For the text-containing cell, return its midpoint in (X, Y) coordinate format. 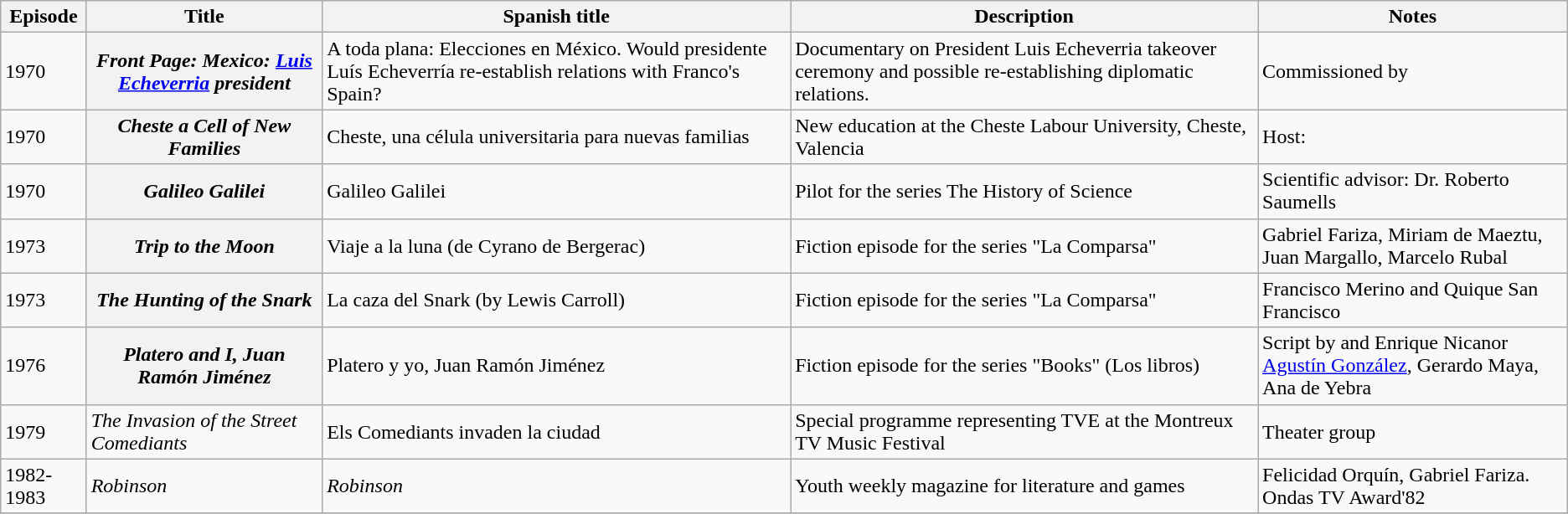
The Hunting of the Snark (204, 300)
Youth weekly magazine for literature and games (1024, 486)
1979 (44, 432)
Pilot for the series The History of Science (1024, 191)
Gabriel Fariza, Miriam de Maeztu, Juan Margallo, Marcelo Rubal (1413, 246)
Viaje a la luna (de Cyrano de Bergerac) (556, 246)
Episode (44, 17)
Els Comediants invaden la ciudad (556, 432)
Notes (1413, 17)
Trip to the Moon (204, 246)
1982-1983 (44, 486)
Special programme representing TVE at the Montreux TV Music Festival (1024, 432)
A toda plana: Elecciones en México. Would presidente Luís Echeverría re-establish relations with Franco's Spain? (556, 71)
Host: (1413, 137)
Script by and Enrique NicanorAgustín González, Gerardo Maya, Ana de Yebra (1413, 366)
Platero y yo, Juan Ramón Jiménez (556, 366)
Description (1024, 17)
Front Page: Mexico: Luis Echeverria president (204, 71)
Cheste a Cell of New Families (204, 137)
Felicidad Orquín, Gabriel Fariza. Ondas TV Award'82 (1413, 486)
Platero and I, Juan Ramón Jiménez (204, 366)
New education at the Cheste Labour University, Cheste, Valencia (1024, 137)
La caza del Snark (by Lewis Carroll) (556, 300)
Fiction episode for the series "Books" (Los libros) (1024, 366)
Commissioned by (1413, 71)
Cheste, una célula universitaria para nuevas familias (556, 137)
Spanish title (556, 17)
Scientific advisor: Dr. Roberto Saumells (1413, 191)
1976 (44, 366)
The Invasion of the Street Comediants (204, 432)
Francisco Merino and Quique San Francisco (1413, 300)
Title (204, 17)
Documentary on President Luis Echeverria takeover ceremony and possible re-establishing diplomatic relations. (1024, 71)
Theater group (1413, 432)
